Locate the cell with the specified text and output its (x, y) center coordinate. 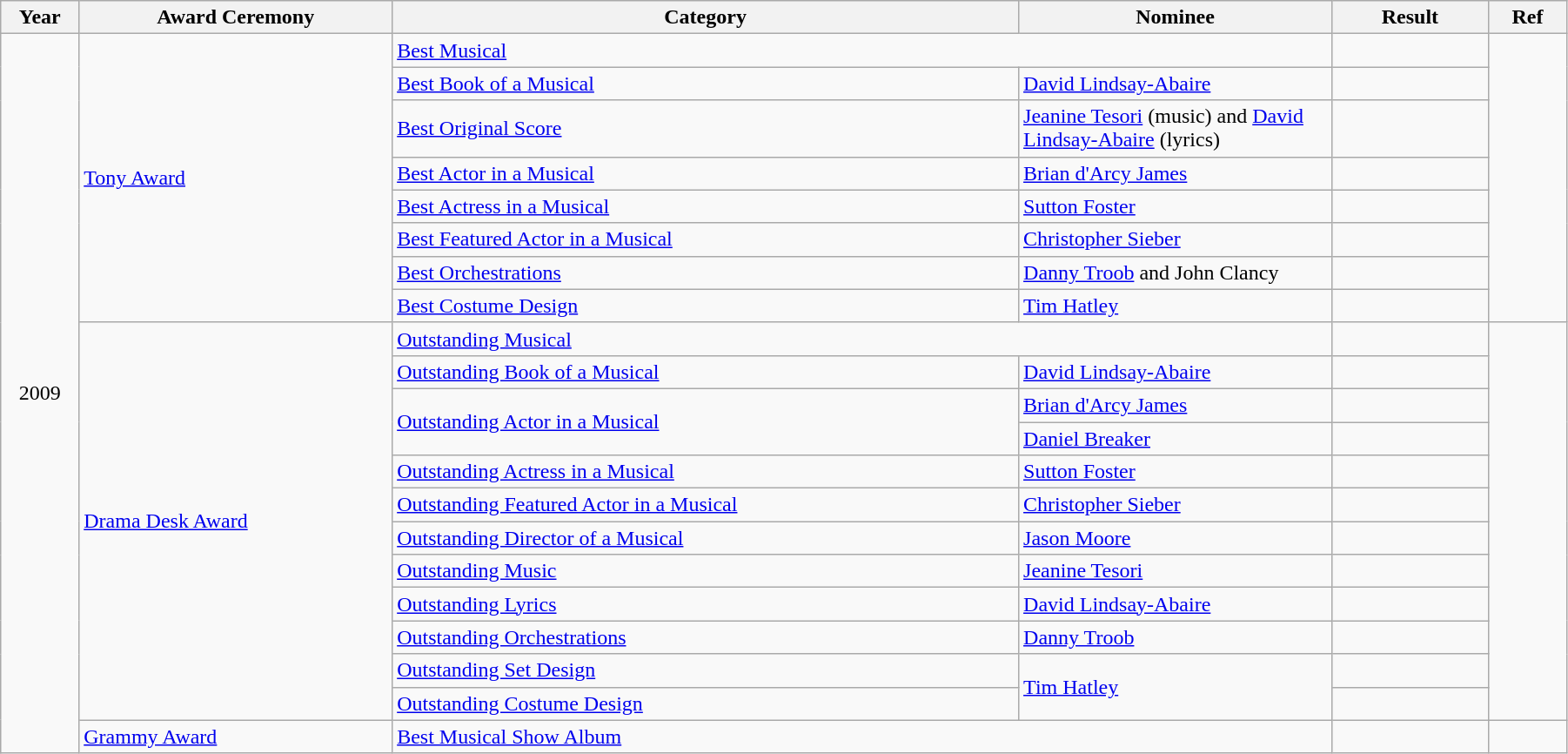
Outstanding Director of a Musical (706, 538)
Best Actress in a Musical (706, 206)
Tony Award (236, 178)
Best Musical Show Album (862, 737)
Best Book of a Musical (706, 84)
Outstanding Actor in a Musical (706, 421)
2009 (40, 394)
Result (1410, 17)
Outstanding Orchestrations (706, 637)
Best Actor in a Musical (706, 173)
Best Orchestrations (706, 273)
Outstanding Set Design (706, 670)
Outstanding Actress in a Musical (706, 472)
Drama Desk Award (236, 521)
Best Costume Design (706, 306)
Outstanding Featured Actor in a Musical (706, 505)
Jason Moore (1176, 538)
Daniel Breaker (1176, 438)
Best Original Score (706, 129)
Nominee (1176, 17)
Ref (1527, 17)
Danny Troob (1176, 637)
Best Musical (862, 50)
Best Featured Actor in a Musical (706, 239)
Outstanding Book of a Musical (706, 372)
Year (40, 17)
Category (706, 17)
Jeanine Tesori (1176, 571)
Outstanding Lyrics (706, 604)
Jeanine Tesori (music) and David Lindsay-Abaire (lyrics) (1176, 129)
Outstanding Musical (862, 339)
Grammy Award (236, 737)
Outstanding Music (706, 571)
Outstanding Costume Design (706, 704)
Danny Troob and John Clancy (1176, 273)
Award Ceremony (236, 17)
